Capture the cell that displays the provided text and extract its [X, Y] central coordinate. 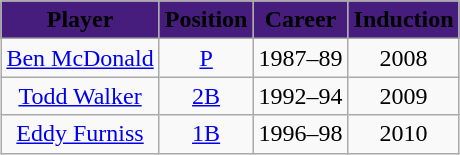
Todd Walker [80, 96]
2010 [404, 134]
Induction [404, 20]
Player [80, 20]
1987–89 [300, 58]
2009 [404, 96]
P [206, 58]
Career [300, 20]
Eddy Furniss [80, 134]
2008 [404, 58]
1996–98 [300, 134]
1B [206, 134]
Position [206, 20]
2B [206, 96]
Ben McDonald [80, 58]
1992–94 [300, 96]
